Return the [x, y] coordinate for the center point of the cell that contains the specified text.  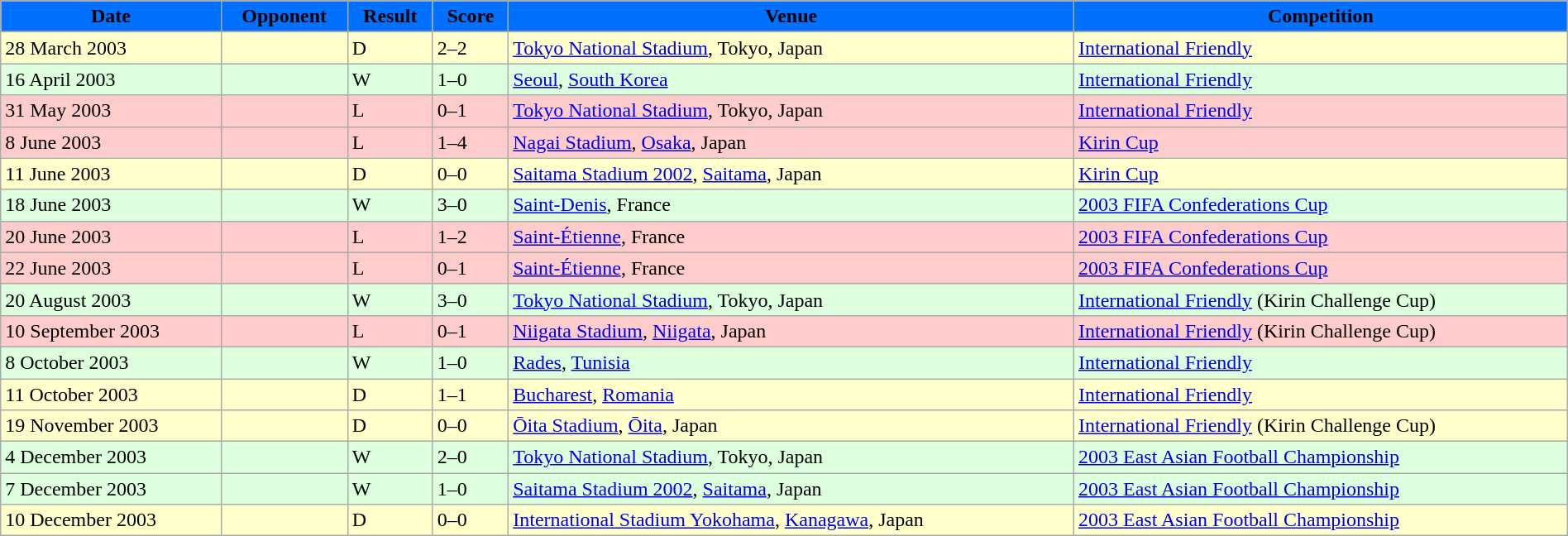
Ōita Stadium, Ōita, Japan [791, 426]
1–4 [471, 142]
Seoul, South Korea [791, 79]
8 October 2003 [111, 362]
20 August 2003 [111, 299]
1–2 [471, 237]
28 March 2003 [111, 48]
Niigata Stadium, Niigata, Japan [791, 331]
Bucharest, Romania [791, 395]
2–0 [471, 457]
22 June 2003 [111, 268]
18 June 2003 [111, 205]
19 November 2003 [111, 426]
Venue [791, 17]
16 April 2003 [111, 79]
20 June 2003 [111, 237]
10 September 2003 [111, 331]
4 December 2003 [111, 457]
2–2 [471, 48]
Rades, Tunisia [791, 362]
31 May 2003 [111, 111]
7 December 2003 [111, 489]
11 October 2003 [111, 395]
11 June 2003 [111, 174]
Saint-Denis, France [791, 205]
1–1 [471, 395]
Result [390, 17]
Competition [1322, 17]
Date [111, 17]
International Stadium Yokohama, Kanagawa, Japan [791, 520]
Opponent [284, 17]
8 June 2003 [111, 142]
Nagai Stadium, Osaka, Japan [791, 142]
Score [471, 17]
10 December 2003 [111, 520]
